Capture the cell that displays the provided text and extract its (X, Y) central coordinate. 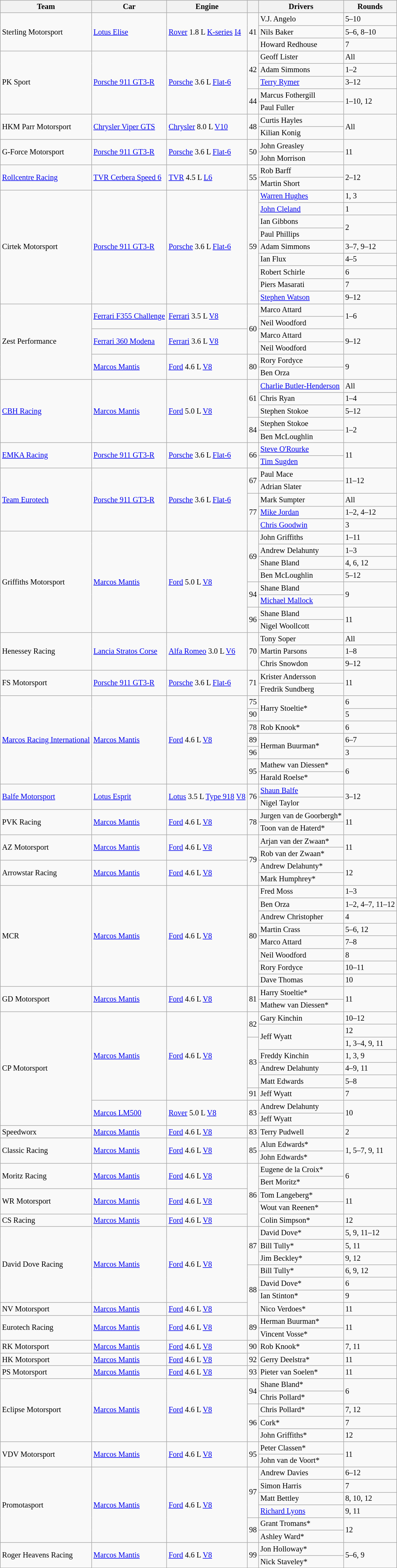
Mark Humphrey* (301, 879)
WR Motorsport (46, 1201)
Alfa Romeo 3.0 L V6 (207, 651)
87 (253, 1246)
Arrowstar Racing (46, 872)
6–7 (370, 740)
5–6, 9 (370, 1555)
92 (253, 1360)
Warren Hughes (301, 196)
Balfe Motorsport (46, 796)
93 (253, 1372)
Eugene de la Croix* (301, 1170)
TVR 4.5 L L6 (207, 177)
Terry Rymer (301, 82)
Drivers (301, 6)
FS Motorsport (46, 683)
41 (253, 32)
1, 5–7, 9, 11 (370, 1150)
Gary Kinchin (301, 1018)
61 (253, 398)
John van de Voort* (301, 1461)
8 (370, 955)
Piers Masarati (301, 285)
CBH Racing (46, 411)
CS Racing (46, 1220)
Speedworx (46, 1132)
Terry Pudwell (301, 1132)
John Cleland (301, 209)
1 (370, 209)
Nils Baker (301, 32)
70 (253, 651)
Paul Phillips (301, 234)
John Griffiths (301, 538)
Fred Moss (301, 891)
5–6, 8–10 (370, 32)
8, 10, 12 (370, 1499)
60 (253, 329)
Team Eurotech (46, 500)
Bert Moritz* (301, 1182)
Howard Redhouse (301, 44)
Dave Thomas (301, 980)
1–4 (370, 399)
81 (253, 999)
Moritz Racing (46, 1176)
Vincent Vosse* (301, 1334)
Classic Racing (46, 1150)
7–8 (370, 942)
Mark Sumpter (301, 500)
Engine (207, 6)
Michael Mallock (301, 601)
5, 11 (370, 1246)
50 (253, 152)
Car (129, 6)
Shane Bland* (301, 1385)
76 (253, 796)
HKM Parr Motorsport (46, 126)
67 (253, 481)
5, 9, 11–12 (370, 1233)
Nick Staveley* (301, 1562)
4, 6, 12 (370, 563)
Paul Fuller (301, 108)
Robert Schirle (301, 272)
John Griffiths* (301, 1435)
John Edwards* (301, 1157)
1–2, 4–12 (370, 512)
Simon Harris (301, 1486)
Krister Andersson (301, 677)
Roger Heavens Racing (46, 1555)
Promotasport (46, 1505)
Marcos Racing International (46, 740)
6, 9, 12 (370, 1271)
98 (253, 1530)
Griffiths Motorsport (46, 582)
Zest Performance (46, 341)
John Greasley (301, 146)
Rover 1.8 L K-series I4 (207, 32)
1–10, 12 (370, 101)
88 (253, 1290)
4 (370, 917)
4–5 (370, 259)
Rob van der Zwaan* (301, 853)
Nigel Woollcott (301, 626)
Marcos LM500 (129, 1113)
Martin Short (301, 184)
1–11 (370, 538)
Richard Lyons (301, 1511)
Rover 5.0 L V8 (207, 1113)
7, 11 (370, 1347)
VDV Motorsport (46, 1454)
Tim Sugden (301, 462)
PVK Racing (46, 822)
82 (253, 1024)
1–8 (370, 651)
Lotus Elise (129, 32)
85 (253, 1150)
Freddy Kinchin (301, 1056)
Eurotech Racing (46, 1328)
Ferrari 3.6 L V8 (207, 341)
Rounds (370, 6)
Colin Simpson* (301, 1220)
Martin Parsons (301, 651)
Tony Soper (301, 639)
Alun Edwards* (301, 1144)
Peter Classen* (301, 1448)
PK Sport (46, 82)
Chris Ryan (301, 399)
Chrysler 8.0 L V10 (207, 126)
Harald Roelse* (301, 778)
Wout van Reenen* (301, 1208)
10–11 (370, 967)
4–9, 11 (370, 1068)
CP Motorsport (46, 1068)
86 (253, 1195)
Shaun Balfe (301, 790)
V.J. Angelo (301, 19)
Chrysler Viper GTS (129, 126)
GD Motorsport (46, 999)
1, 3 (370, 196)
6–12 (370, 1473)
Tom Langeberg* (301, 1195)
Steve O'Rourke (301, 449)
Fredrik Sundberg (301, 689)
Ferrari F355 Challenge (129, 316)
Stephen Watson (301, 297)
66 (253, 455)
Kilian Konig (301, 133)
3–7, 9–12 (370, 247)
John Morrison (301, 158)
Henessey Racing (46, 651)
Pieter van Soelen* (301, 1372)
91 (253, 1094)
71 (253, 683)
Marcus Fothergill (301, 95)
Ian Stinton* (301, 1296)
David Dove Racing (46, 1264)
Eclipse Motorsport (46, 1410)
75 (253, 702)
Chris Snowdon (301, 664)
99 (253, 1555)
69 (253, 557)
Curtis Hayles (301, 120)
Rob Barff (301, 171)
Andrew Christopher (301, 917)
Arjan van der Zwaan* (301, 841)
Chris Goodwin (301, 525)
Ian Gibbons (301, 221)
9, 11 (370, 1511)
5 (370, 715)
Sterling Motorsport (46, 32)
Jim Beckley* (301, 1258)
Geoff Lister (301, 57)
11–12 (370, 481)
Mike Jordan (301, 512)
7, 12 (370, 1410)
Jurgen van de Goorbergh* (301, 816)
Rollcentre Racing (46, 177)
Gerry Deelstra* (301, 1360)
Team (46, 6)
RK Motorsport (46, 1347)
55 (253, 177)
Lotus Esprit (129, 796)
42 (253, 70)
HK Motorsport (46, 1360)
PS Motorsport (46, 1372)
79 (253, 860)
Jon Holloway* (301, 1549)
97 (253, 1492)
TVR Cerbera Speed 6 (129, 177)
Lotus 3.5 L Type 918 V8 (207, 796)
77 (253, 512)
Lancia Stratos Corse (129, 651)
MCR (46, 935)
10–12 (370, 1018)
Ferrari 360 Modena (129, 341)
5–6, 12 (370, 929)
Charlie Butler-Henderson (301, 386)
Adrian Slater (301, 487)
Martin Crass (301, 929)
44 (253, 101)
84 (253, 430)
1, 3, 9 (370, 1056)
Matt Edwards (301, 1081)
Paul Mace (301, 474)
Cirtek Motorsport (46, 246)
Ian Flux (301, 259)
EMKA Racing (46, 455)
5–8 (370, 1081)
59 (253, 246)
Ferrari 3.5 L V8 (207, 316)
Cork* (301, 1423)
AZ Motorsport (46, 847)
Nico Verdoes* (301, 1309)
1, 3–4, 9, 11 (370, 1043)
2–12 (370, 177)
Andrew Davies (301, 1473)
Ashley Ward* (301, 1536)
1–2, 4–7, 11–12 (370, 904)
9, 12 (370, 1258)
Andrew Delahunty* (301, 866)
NV Motorsport (46, 1309)
1–6 (370, 316)
Nigel Taylor (301, 803)
Matt Bettley (301, 1499)
5–10 (370, 19)
G-Force Motorsport (46, 152)
48 (253, 126)
Toon van de Haterd* (301, 828)
Grant Tromans* (301, 1524)
